Provide the (X, Y) coordinate of the cell's center where the given text is located.  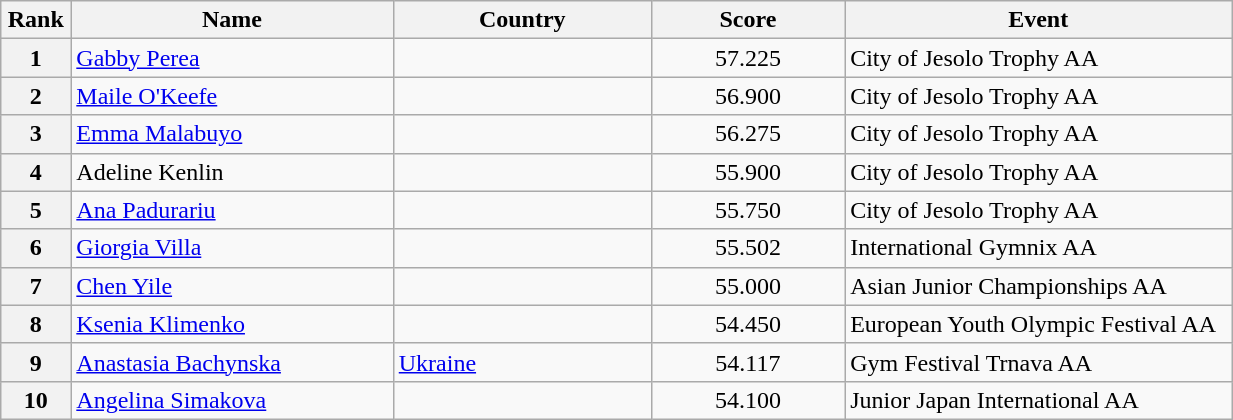
5 (36, 210)
9 (36, 362)
Anastasia Bachynska (232, 362)
Ksenia Klimenko (232, 324)
8 (36, 324)
Maile O'Keefe (232, 96)
6 (36, 248)
Giorgia Villa (232, 248)
Gym Festival Trnava AA (1038, 362)
10 (36, 400)
Name (232, 20)
Gabby Perea (232, 58)
55.000 (748, 286)
European Youth Olympic Festival AA (1038, 324)
2 (36, 96)
Adeline Kenlin (232, 172)
Chen Yile (232, 286)
Asian Junior Championships AA (1038, 286)
57.225 (748, 58)
Angelina Simakova (232, 400)
3 (36, 134)
54.100 (748, 400)
International Gymnix AA (1038, 248)
54.117 (748, 362)
Rank (36, 20)
55.502 (748, 248)
Ana Padurariu (232, 210)
Emma Malabuyo (232, 134)
Ukraine (522, 362)
Score (748, 20)
Country (522, 20)
54.450 (748, 324)
55.900 (748, 172)
1 (36, 58)
Junior Japan International AA (1038, 400)
4 (36, 172)
55.750 (748, 210)
Event (1038, 20)
7 (36, 286)
56.275 (748, 134)
56.900 (748, 96)
